Pinpoint the cell where the given text exists, returning its [X, Y] midpoint coordinate. 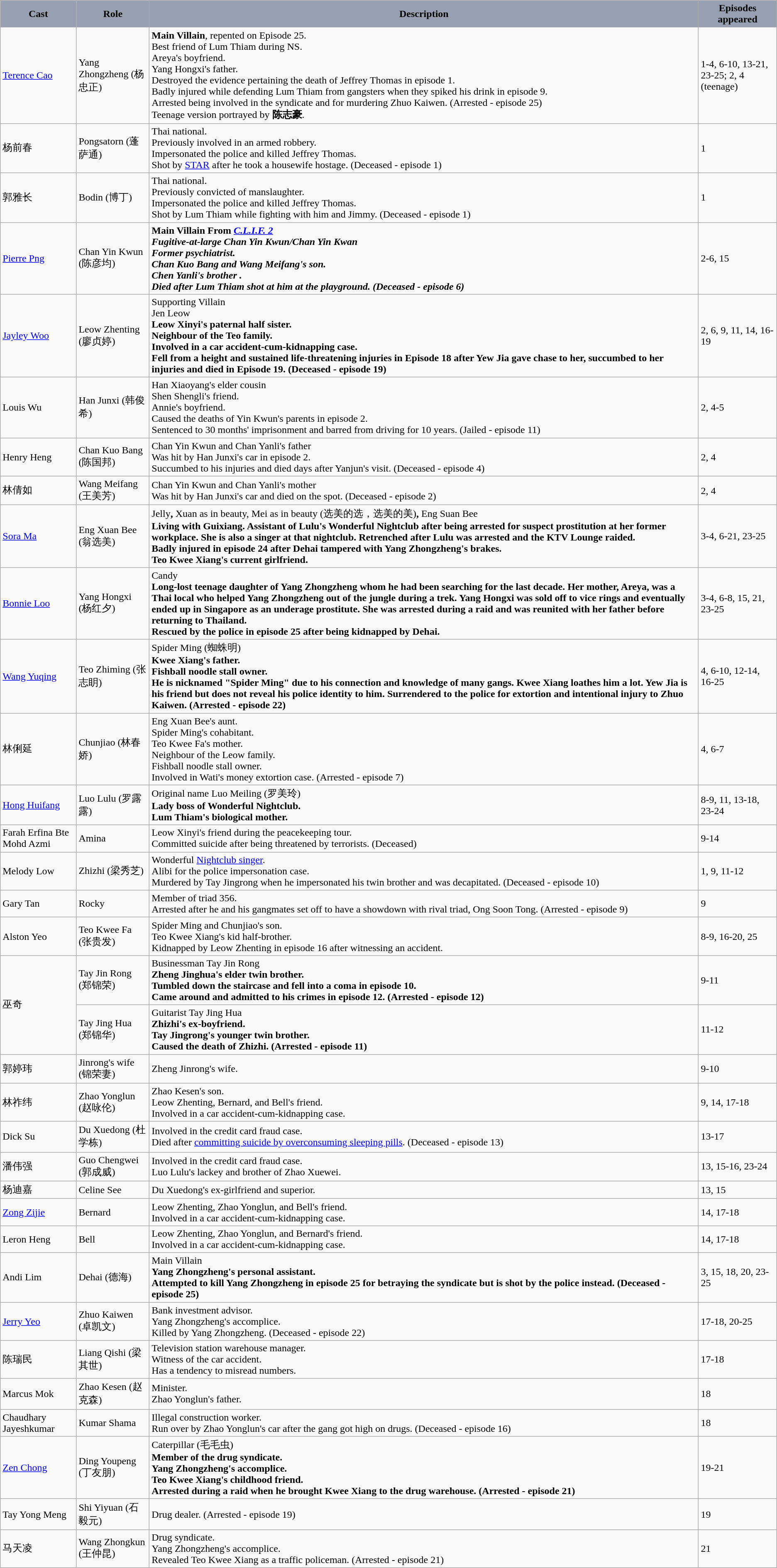
Guitarist Tay Jing Hua Zhizhi's ex-boyfriend.Tay Jingrong's younger twin brother.Caused the death of Zhizhi. (Arrested - episode 11) [424, 1030]
Involved in the credit card fraud case.Luo Lulu's lackey and brother of Zhao Xuewei. [424, 1167]
Alston Yeo [38, 936]
Zhizhi (梁秀芝) [113, 871]
19 [738, 1514]
Television station warehouse manager.Witness of the car accident.Has a tendency to misread numbers. [424, 1360]
Tay Jin Rong (郑锦荣) [113, 980]
Bank investment advisor.Yang Zhongzheng's accomplice.Killed by Yang Zhongzheng. (Deceased - episode 22) [424, 1321]
杨迪嘉 [38, 1190]
巫奇 [38, 1005]
Hong Huifang [38, 805]
Rocky [113, 903]
Farah Erfina Bte Mohd Azmi [38, 839]
Teo Kwee Fa (张贵发) [113, 936]
8-9, 11, 13-18, 23-24 [738, 805]
9 [738, 903]
21 [738, 1548]
Bell [113, 1239]
11-12 [738, 1030]
Luo Lulu (罗露露) [113, 805]
Wang Yuqing [38, 676]
Chaudhary Jayeshkumar [38, 1423]
Kumar Shama [113, 1423]
Dick Su [38, 1137]
1, 9, 11-12 [738, 871]
杨前春 [38, 148]
4, 6-7 [738, 749]
Chan Kuo Bang (陈国邦) [113, 457]
Gary Tan [38, 903]
Original name Luo Meiling (罗美玲)Lady boss of Wonderful Nightclub.Lum Thiam's biological mother. [424, 805]
Du Xuedong's ex-girlfriend and superior. [424, 1190]
13-17 [738, 1137]
Wang Zhongkun (王仲昆) [113, 1548]
Eng Xuan Bee (翁选美) [113, 536]
马天凌 [38, 1548]
林俐延 [38, 749]
Pongsatorn (蓬萨通) [113, 148]
Leow Zhenting, Zhao Yonglun, and Bernard's friend.Involved in a car accident-cum-kidnapping case. [424, 1239]
Illegal construction worker.Run over by Zhao Yonglun's car after the gang got high on drugs. (Deceased - episode 16) [424, 1423]
2, 4-5 [738, 408]
Marcus Mok [38, 1394]
Jayley Woo [38, 336]
Melody Low [38, 871]
13, 15-16, 23-24 [738, 1167]
Dehai (德海) [113, 1277]
Yang Zhongzheng (杨忠正) [113, 76]
Drug dealer. (Arrested - episode 19) [424, 1514]
19-21 [738, 1468]
Leron Heng [38, 1239]
Zhao Kesen (赵克森) [113, 1394]
Zhao Yonglun (赵咏伦) [113, 1102]
Yang Hongxi (杨红夕) [113, 604]
Han Junxi (韩俊希) [113, 408]
潘伟强 [38, 1167]
郭雅长 [38, 198]
Ding Youpeng (丁友朋) [113, 1468]
Chunjiao (林春娇) [113, 749]
8-9, 16-20, 25 [738, 936]
Involved in the credit card fraud case.Died after committing suicide by overconsuming sleeping pills. (Deceased - episode 13) [424, 1137]
Tay Yong Meng [38, 1514]
Leow Zhenting (廖贞婷) [113, 336]
Henry Heng [38, 457]
Zen Chong [38, 1468]
2-6, 15 [738, 258]
Zong Zijie [38, 1212]
9-10 [738, 1069]
1-4, 6-10, 13-21, 23-25; 2, 4 (teenage) [738, 76]
Description [424, 14]
Role [113, 14]
Andi Lim [38, 1277]
9, 14, 17-18 [738, 1102]
Jinrong's wife (锦荣妻) [113, 1069]
3-4, 6-8, 15, 21, 23-25 [738, 604]
9-11 [738, 980]
Chan Yin Kwun and Chan Yanli's mother Was hit by Han Junxi's car and died on the spot. (Deceased - episode 2) [424, 491]
Liang Qishi (梁其世) [113, 1360]
Teo Zhiming (张志眀) [113, 676]
Shi Yiyuan (石毅元) [113, 1514]
Minister.Zhao Yonglun's father. [424, 1394]
林祚纬 [38, 1102]
Terence Cao [38, 76]
Du Xuedong (杜学栋) [113, 1137]
3, 15, 18, 20, 23-25 [738, 1277]
9-14 [738, 839]
Spider Ming and Chunjiao's son.Teo Kwee Xiang's kid half-brother.Kidnapped by Leow Zhenting in episode 16 after witnessing an accident. [424, 936]
Zhao Kesen's son.Leow Zhenting, Bernard, and Bell's friend.Involved in a car accident-cum-kidnapping case. [424, 1102]
Bernard [113, 1212]
Louis Wu [38, 408]
4, 6-10, 12-14, 16-25 [738, 676]
Pierre Png [38, 258]
Chan Yin Kwun (陈彦均) [113, 258]
13, 15 [738, 1190]
Zheng Jinrong's wife. [424, 1069]
17-18 [738, 1360]
Episodes appeared [738, 14]
17-18, 20-25 [738, 1321]
Amina [113, 839]
Jerry Yeo [38, 1321]
Guo Chengwei (郭成威) [113, 1167]
陈瑞民 [38, 1360]
Zhuo Kaiwen (卓凯文) [113, 1321]
Drug syndicate.Yang Zhongzheng's accomplice.Revealed Teo Kwee Xiang as a traffic policeman. (Arrested - episode 21) [424, 1548]
郭婷玮 [38, 1069]
Wang Meifang (王美芳) [113, 491]
Bodin (博丁) [113, 198]
林倩如 [38, 491]
Cast [38, 14]
Sora Ma [38, 536]
Bonnie Loo [38, 604]
Tay Jing Hua (郑锦华) [113, 1030]
Leow Xinyi's friend during the peacekeeping tour.Committed suicide after being threatened by terrorists. (Deceased) [424, 839]
Celine See [113, 1190]
2, 6, 9, 11, 14, 16-19 [738, 336]
3-4, 6-21, 23-25 [738, 536]
Leow Zhenting, Zhao Yonglun, and Bell's friend.Involved in a car accident-cum-kidnapping case. [424, 1212]
Member of triad 356.Arrested after he and his gangmates set off to have a showdown with rival triad, Ong Soon Tong. (Arrested - episode 9) [424, 903]
